Capture the cell that displays the provided text and extract its (X, Y) central coordinate. 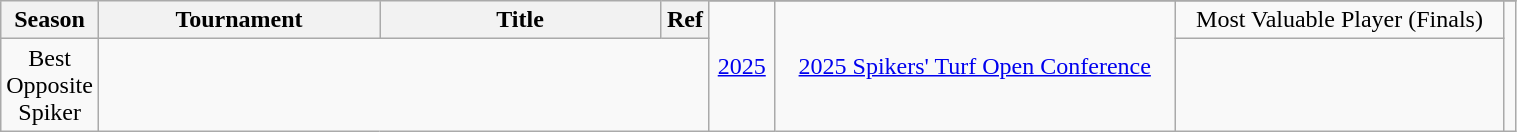
Tournament (238, 20)
Most Valuable Player (Finals) (1340, 20)
Title (520, 20)
Season (50, 20)
2025 Spikers' Turf Open Conference (974, 66)
Ref (686, 20)
Best Opposite Spiker (50, 85)
2025 (742, 66)
